Search for the cell housing the specified text and yield its (X, Y) center coordinate. 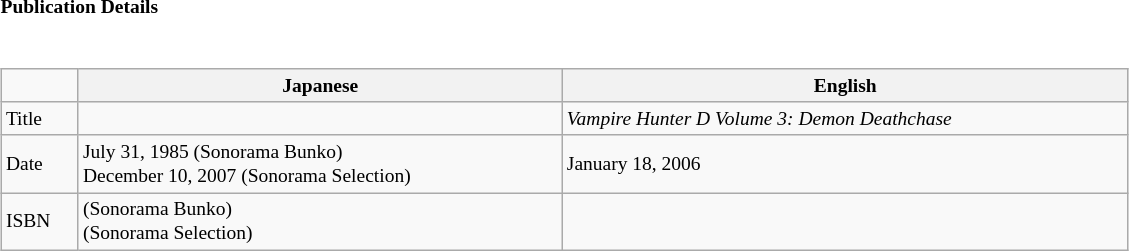
Japanese (320, 86)
English (845, 86)
July 31, 1985 (Sonorama Bunko)December 10, 2007 (Sonorama Selection) (320, 164)
January 18, 2006 (845, 164)
Date (40, 164)
Vampire Hunter D Volume 3: Demon Deathchase (845, 118)
ISBN (40, 222)
Title (40, 118)
(Sonorama Bunko) (Sonorama Selection) (320, 222)
